Search for the cell housing the specified text and yield its [x, y] center coordinate. 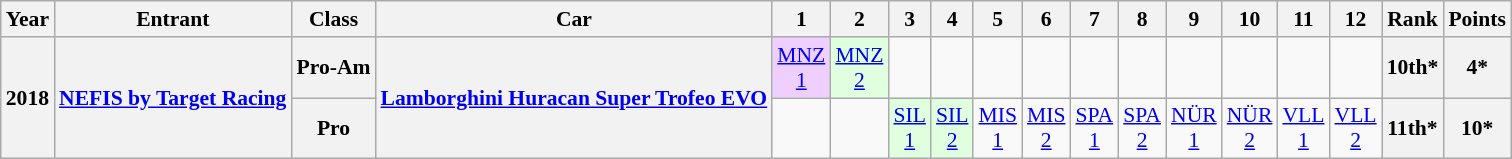
9 [1194, 19]
NEFIS by Target Racing [172, 98]
NÜR2 [1250, 128]
Car [574, 19]
Entrant [172, 19]
Class [333, 19]
1 [801, 19]
SPA1 [1095, 128]
SIL1 [910, 128]
4 [952, 19]
Lamborghini Huracan Super Trofeo EVO [574, 98]
11th* [1413, 128]
11 [1303, 19]
4* [1477, 68]
Points [1477, 19]
6 [1046, 19]
VLL2 [1356, 128]
10* [1477, 128]
MNZ1 [801, 68]
VLL1 [1303, 128]
SPA2 [1142, 128]
Year [28, 19]
10 [1250, 19]
MIS2 [1046, 128]
NÜR1 [1194, 128]
SIL2 [952, 128]
5 [998, 19]
MIS1 [998, 128]
Pro [333, 128]
2018 [28, 98]
10th* [1413, 68]
MNZ2 [859, 68]
2 [859, 19]
Pro-Am [333, 68]
12 [1356, 19]
8 [1142, 19]
7 [1095, 19]
Rank [1413, 19]
3 [910, 19]
